Output the (x, y) coordinate of the center of the cell containing the given text.  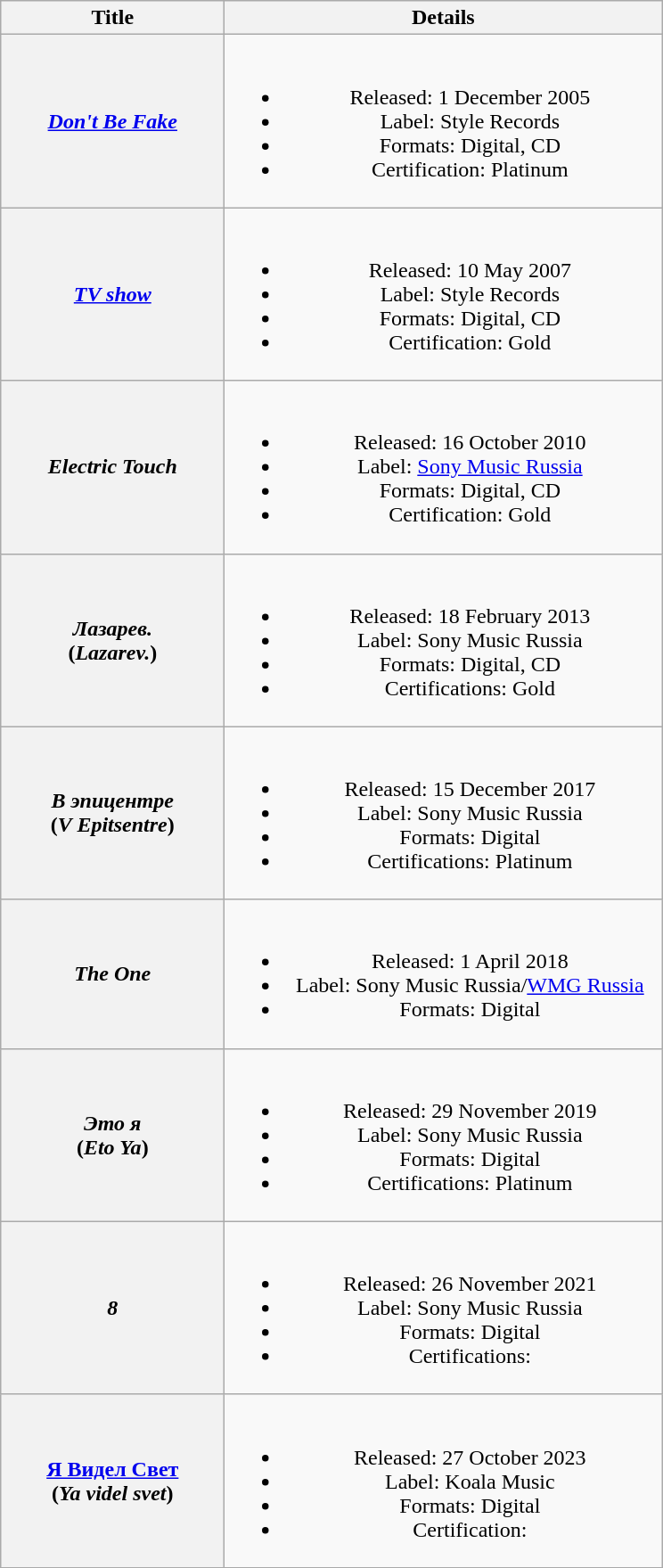
Electric Touch (112, 467)
The One (112, 973)
Released: 29 November 2019Label: Sony Music RussiaFormats: DigitalCertifications: Platinum (444, 1135)
Лазарев.(Lazarev.) (112, 640)
Title (112, 18)
Details (444, 18)
Я Видел Свет(Ya videl svet) (112, 1481)
Released: 15 December 2017Label: Sony Music RussiaFormats: DigitalCertifications: Platinum (444, 813)
Released: 16 October 2010Label: Sony Music RussiaFormats: Digital, CDCertification: Gold (444, 467)
Released: 18 February 2013Label: Sony Music RussiaFormats: Digital, CDCertifications: Gold (444, 640)
8 (112, 1308)
Released: 1 December 2005Label: Style RecordsFormats: Digital, CDCertification: Platinum (444, 121)
Это я(Eto Ya) (112, 1135)
TV show (112, 294)
В эпицентре(V Epitsentre) (112, 813)
Released: 26 November 2021Label: Sony Music RussiaFormats: DigitalCertifications: (444, 1308)
Released: 1 April 2018Label: Sony Music Russia/WMG RussiaFormats: Digital (444, 973)
Released: 10 May 2007Label: Style RecordsFormats: Digital, CDCertification: Gold (444, 294)
Don't Be Fake (112, 121)
Released: 27 October 2023Label: Koala MusicFormats: DigitalCertification: (444, 1481)
